Locate the cell with the specified text and output its (X, Y) center coordinate. 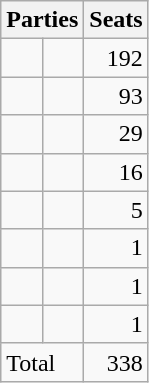
16 (116, 172)
192 (116, 58)
Seats (116, 20)
Parties (42, 20)
338 (116, 362)
29 (116, 134)
Total (42, 362)
5 (116, 210)
93 (116, 96)
